Determine the (x, y) coordinate at the center of the cell enclosing the given text.  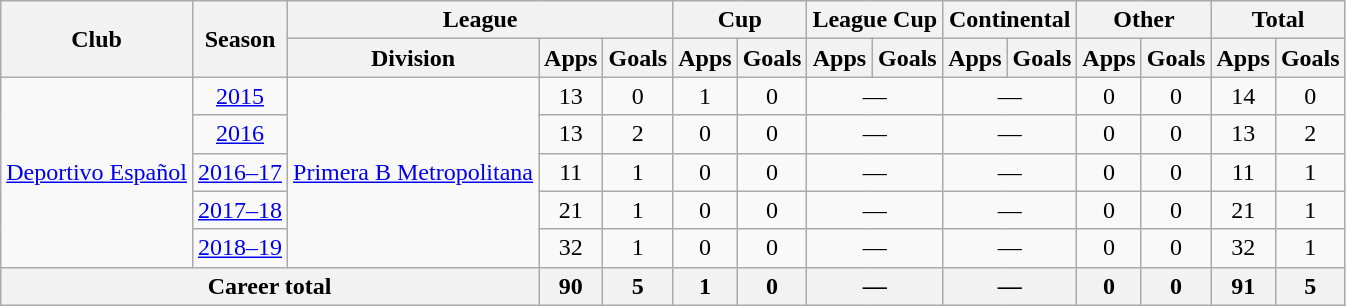
2016 (240, 134)
Total (1278, 20)
League Cup (875, 20)
2017–18 (240, 210)
Club (97, 39)
2018–19 (240, 248)
Cup (740, 20)
Primera B Metropolitana (414, 172)
90 (571, 286)
League (480, 20)
14 (1243, 96)
Other (1144, 20)
2015 (240, 96)
Deportivo Español (97, 172)
2016–17 (240, 172)
Season (240, 39)
Career total (270, 286)
Division (414, 58)
Continental (1010, 20)
91 (1243, 286)
